Output the (X, Y) coordinate of the center of the cell containing the given text.  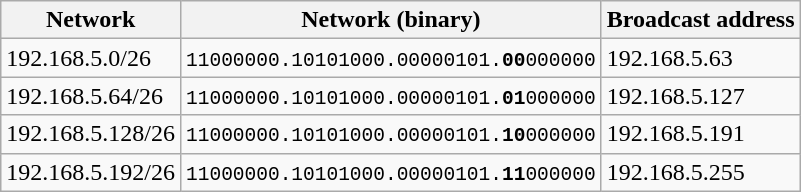
Network (binary) (390, 20)
192.168.5.127 (700, 96)
192.168.5.64/26 (91, 96)
11000000.10101000.00000101.00000000 (390, 58)
Broadcast address (700, 20)
192.168.5.63 (700, 58)
11000000.10101000.00000101.10000000 (390, 134)
192.168.5.192/26 (91, 172)
11000000.10101000.00000101.11000000 (390, 172)
192.168.5.255 (700, 172)
Network (91, 20)
192.168.5.128/26 (91, 134)
192.168.5.0/26 (91, 58)
11000000.10101000.00000101.01000000 (390, 96)
192.168.5.191 (700, 134)
